Extract the (X, Y) coordinate from the center of the cell holding the provided text.  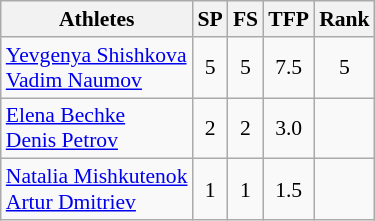
Rank (344, 19)
Elena Bechke Denis Petrov (97, 128)
Athletes (97, 19)
Yevgenya Shishkova Vadim Naumov (97, 68)
SP (210, 19)
1.5 (288, 190)
7.5 (288, 68)
3.0 (288, 128)
Natalia Mishkutenok Artur Dmitriev (97, 190)
FS (246, 19)
TFP (288, 19)
